Detect which cell encompasses the target text, then output its (X, Y) center coordinate. 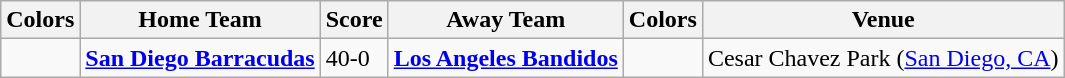
San Diego Barracudas (200, 58)
Away Team (506, 20)
Score (354, 20)
Cesar Chavez Park (San Diego, CA) (883, 58)
Venue (883, 20)
Home Team (200, 20)
40-0 (354, 58)
Los Angeles Bandidos (506, 58)
